Extract the (X, Y) coordinate from the center of the cell holding the provided text.  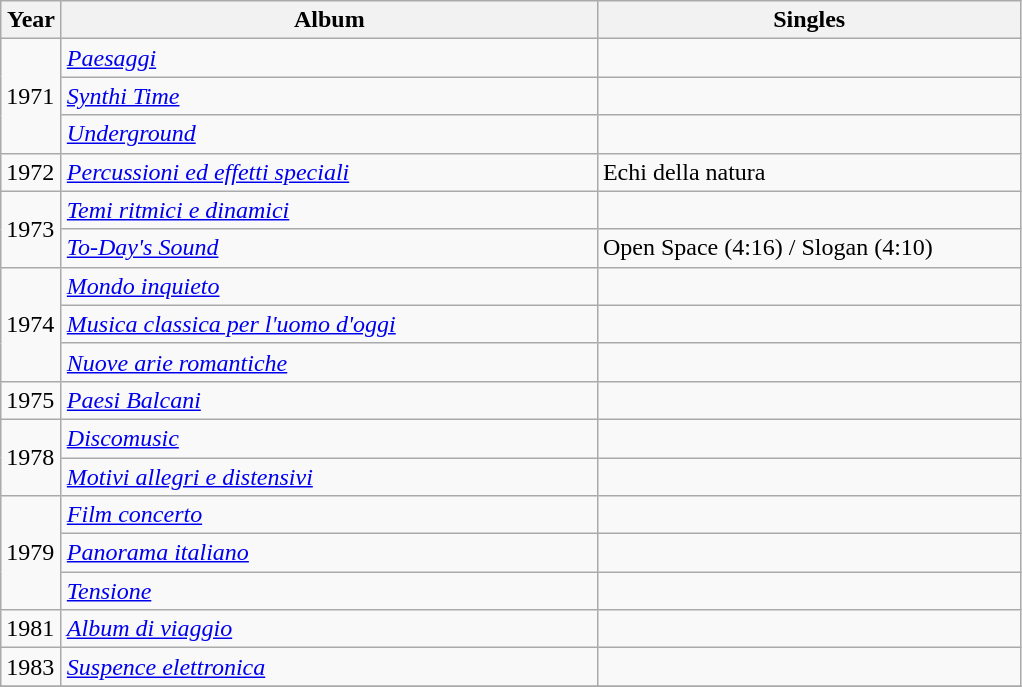
Mondo inquieto (329, 286)
Nuove arie romantiche (329, 362)
Paesi Balcani (329, 400)
Underground (329, 134)
1975 (32, 400)
Temi ritmici e dinamici (329, 210)
Percussioni ed effetti speciali (329, 172)
1972 (32, 172)
Motivi allegri e distensivi (329, 477)
Echi della natura (809, 172)
Album di viaggio (329, 629)
Open Space (4:16) / Slogan (4:10) (809, 248)
Singles (809, 20)
Paesaggi (329, 58)
Panorama italiano (329, 553)
1983 (32, 667)
Musica classica per l'uomo d'oggi (329, 324)
1978 (32, 457)
Synthi Time (329, 96)
Tensione (329, 591)
Film concerto (329, 515)
Discomusic (329, 438)
Album (329, 20)
1974 (32, 324)
1971 (32, 96)
1973 (32, 229)
To-Day's Sound (329, 248)
Year (32, 20)
1979 (32, 553)
1981 (32, 629)
Suspence elettronica (329, 667)
